Detect which cell encompasses the target text, then output its (X, Y) center coordinate. 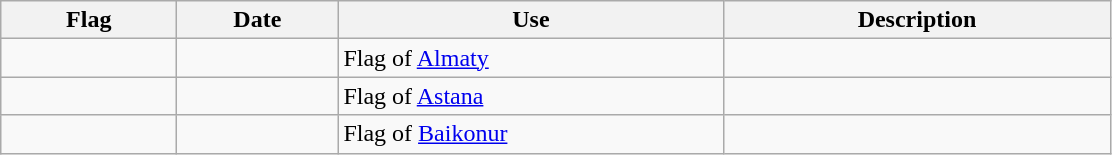
Flag of Baikonur (531, 134)
Description (917, 20)
Flag (89, 20)
Flag of Almaty (531, 58)
Flag of Astana (531, 96)
Date (258, 20)
Use (531, 20)
